Pinpoint the cell where the given text exists, returning its [X, Y] midpoint coordinate. 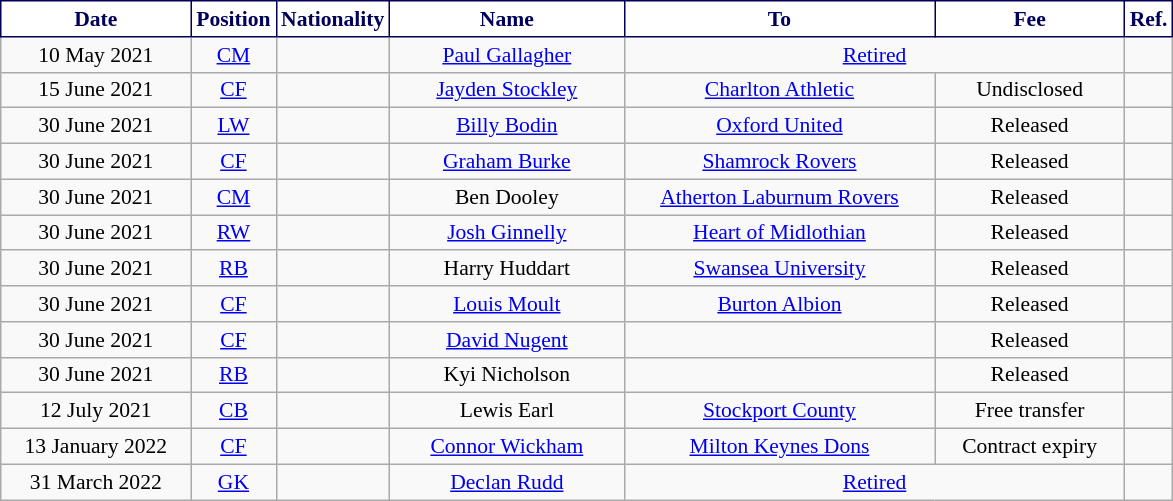
Billy Bodin [506, 126]
Fee [1030, 19]
Date [96, 19]
Josh Ginnelly [506, 233]
Shamrock Rovers [779, 162]
Charlton Athletic [779, 90]
12 July 2021 [96, 411]
RW [234, 233]
Declan Rudd [506, 482]
Oxford United [779, 126]
LW [234, 126]
Ben Dooley [506, 197]
13 January 2022 [96, 447]
Burton Albion [779, 304]
Name [506, 19]
10 May 2021 [96, 55]
CB [234, 411]
Free transfer [1030, 411]
Graham Burke [506, 162]
Jayden Stockley [506, 90]
Lewis Earl [506, 411]
Position [234, 19]
Connor Wickham [506, 447]
Undisclosed [1030, 90]
Louis Moult [506, 304]
31 March 2022 [96, 482]
GK [234, 482]
David Nugent [506, 340]
15 June 2021 [96, 90]
Kyi Nicholson [506, 375]
Harry Huddart [506, 269]
Stockport County [779, 411]
Contract expiry [1030, 447]
To [779, 19]
Ref. [1149, 19]
Atherton Laburnum Rovers [779, 197]
Milton Keynes Dons [779, 447]
Paul Gallagher [506, 55]
Heart of Midlothian [779, 233]
Nationality [332, 19]
Swansea University [779, 269]
